Capture the cell that displays the provided text and extract its [x, y] central coordinate. 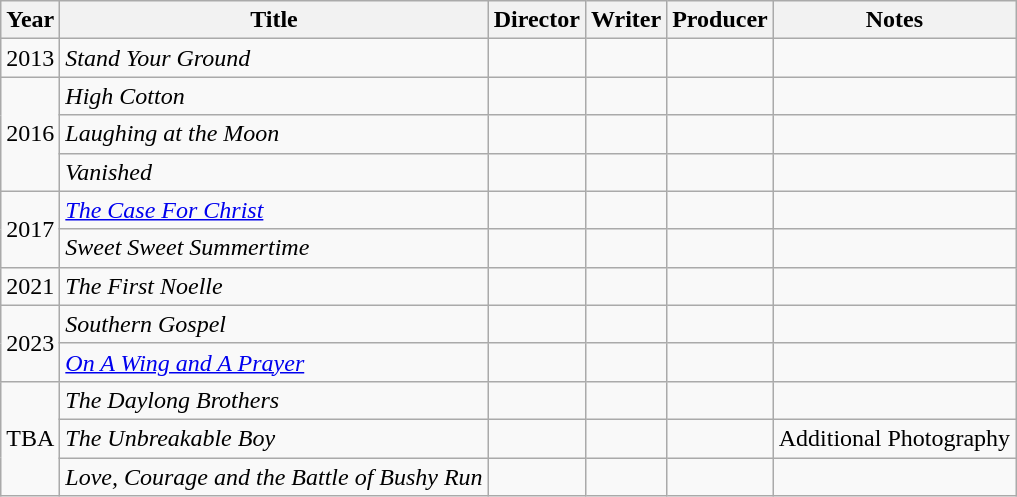
Stand Your Ground [274, 58]
Writer [626, 20]
The Case For Christ [274, 210]
Vanished [274, 172]
High Cotton [274, 96]
The Daylong Brothers [274, 400]
2016 [30, 134]
Love, Courage and the Battle of Bushy Run [274, 477]
The Unbreakable Boy [274, 438]
On A Wing and A Prayer [274, 362]
2023 [30, 343]
Producer [720, 20]
The First Noelle [274, 286]
Notes [894, 20]
Southern Gospel [274, 324]
Additional Photography [894, 438]
2021 [30, 286]
Title [274, 20]
TBA [30, 438]
Year [30, 20]
2013 [30, 58]
Sweet Sweet Summertime [274, 248]
2017 [30, 229]
Director [536, 20]
Laughing at the Moon [274, 134]
